Identify which cell holds the provided text, then report its (X, Y) central coordinate. 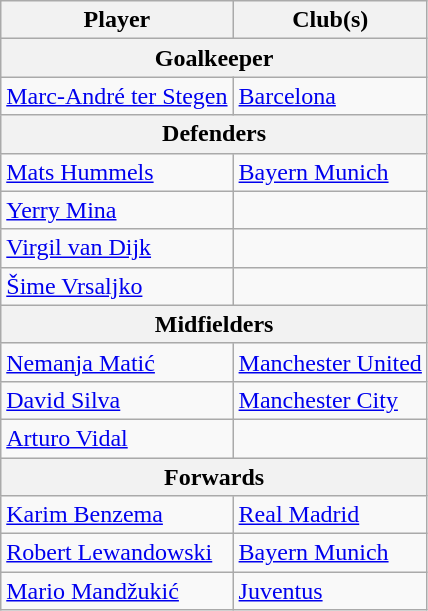
Player (117, 20)
Manchester City (330, 400)
Real Madrid (330, 515)
Midfielders (214, 324)
Virgil van Dijk (117, 248)
Club(s) (330, 20)
David Silva (117, 400)
Manchester United (330, 362)
Robert Lewandowski (117, 553)
Forwards (214, 477)
Goalkeeper (214, 58)
Arturo Vidal (117, 438)
Marc-André ter Stegen (117, 96)
Mats Hummels (117, 172)
Karim Benzema (117, 515)
Juventus (330, 591)
Yerry Mina (117, 210)
Nemanja Matić (117, 362)
Defenders (214, 134)
Barcelona (330, 96)
Mario Mandžukić (117, 591)
Šime Vrsaljko (117, 286)
